Return the (X, Y) coordinate for the center point of the cell that contains the specified text.  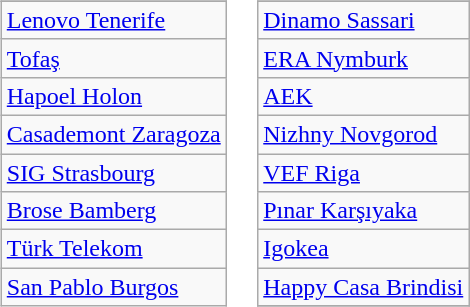
Igokea (364, 249)
Pınar Karşıyaka (364, 211)
AEK (364, 96)
ERA Nymburk (364, 58)
Türk Telekom (114, 249)
Hapoel Holon (114, 96)
Casademont Zaragoza (114, 134)
San Pablo Burgos (114, 287)
SIG Strasbourg (114, 173)
Nizhny Novgorod (364, 134)
Tofaş (114, 58)
Happy Casa Brindisi (364, 287)
Brose Bamberg (114, 211)
Dinamo Sassari (364, 20)
VEF Riga (364, 173)
Lenovo Tenerife (114, 20)
